For the text-containing cell, return its midpoint in [X, Y] coordinate format. 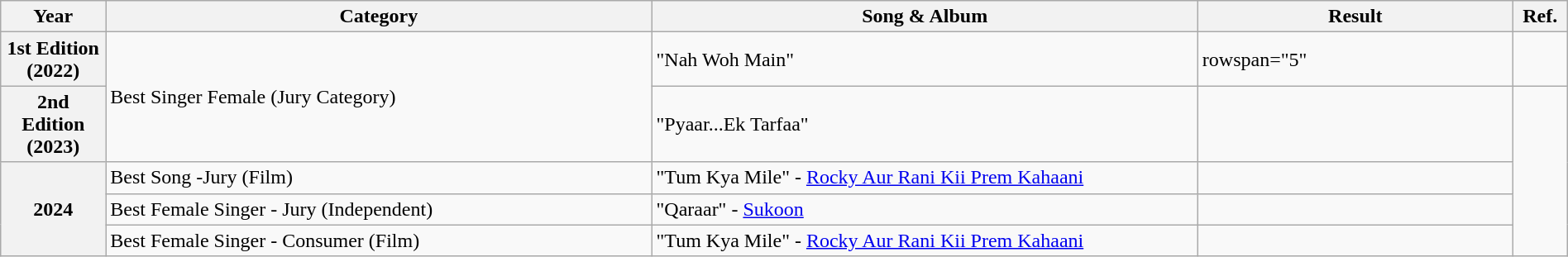
Category [379, 17]
"Qaraar" - Sukoon [925, 209]
rowspan="5" [1355, 59]
"Nah Woh Main" [925, 59]
2nd Edition (2023) [53, 124]
Year [53, 17]
Best Song -Jury (Film) [379, 178]
Best Female Singer - Consumer (Film) [379, 240]
Ref. [1540, 17]
Best Female Singer - Jury (Independent) [379, 209]
Result [1355, 17]
"Pyaar...Ek Tarfaa" [925, 124]
2024 [53, 209]
1st Edition (2022) [53, 59]
Song & Album [925, 17]
Best Singer Female (Jury Category) [379, 98]
